Provide the (X, Y) coordinate of the cell's center where the given text is located.  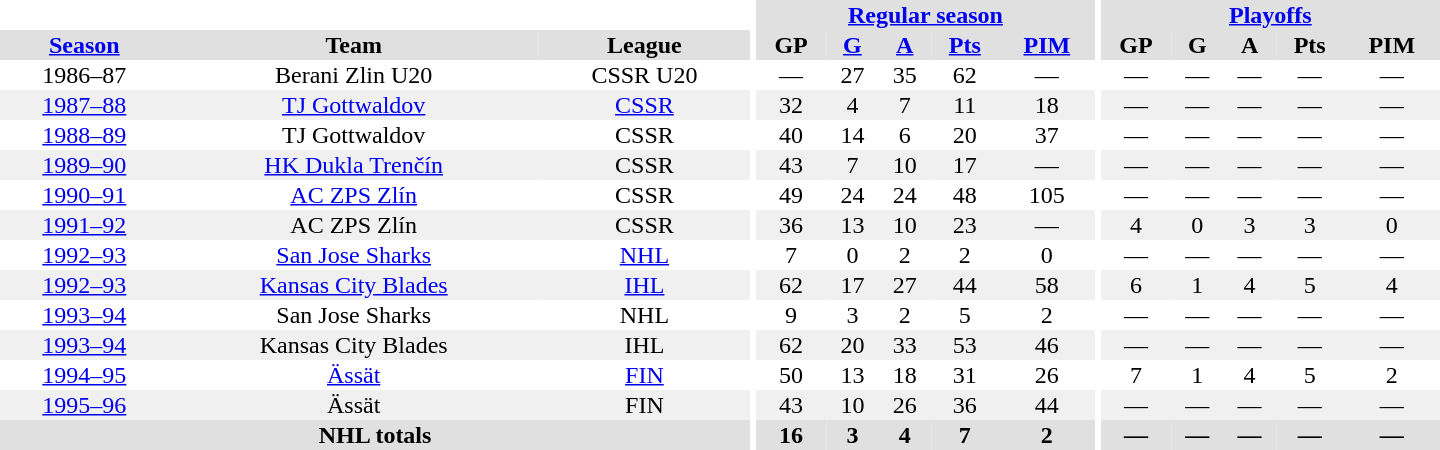
35 (905, 75)
1994–95 (84, 375)
NHL totals (375, 435)
Berani Zlin U20 (354, 75)
1995–96 (84, 405)
Regular season (926, 15)
37 (1047, 135)
Season (84, 45)
Team (354, 45)
46 (1047, 345)
1991–92 (84, 225)
50 (791, 375)
Playoffs (1270, 15)
16 (791, 435)
11 (965, 105)
40 (791, 135)
31 (965, 375)
33 (905, 345)
League (644, 45)
1990–91 (84, 195)
23 (965, 225)
14 (852, 135)
1988–89 (84, 135)
53 (965, 345)
49 (791, 195)
1987–88 (84, 105)
58 (1047, 285)
CSSR U20 (644, 75)
9 (791, 315)
1986–87 (84, 75)
HK Dukla Trenčín (354, 165)
48 (965, 195)
32 (791, 105)
105 (1047, 195)
1989–90 (84, 165)
